Find where the given text appears and provide that cell's center as [x, y] coordinate. 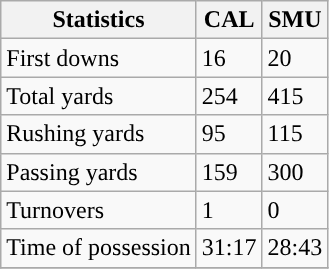
16 [229, 58]
First downs [99, 58]
31:17 [229, 248]
0 [295, 210]
Total yards [99, 96]
20 [295, 58]
95 [229, 134]
CAL [229, 20]
Time of possession [99, 248]
Turnovers [99, 210]
159 [229, 172]
254 [229, 96]
300 [295, 172]
115 [295, 134]
415 [295, 96]
Rushing yards [99, 134]
28:43 [295, 248]
1 [229, 210]
Passing yards [99, 172]
Statistics [99, 20]
SMU [295, 20]
